Return the (X, Y) coordinate for the center point of the cell that contains the specified text.  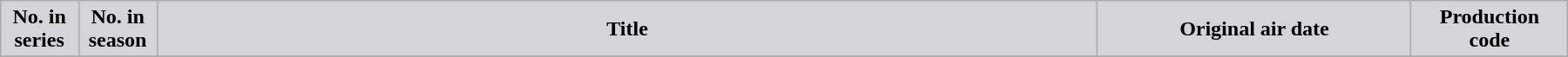
Productioncode (1490, 29)
No. inseason (118, 29)
Original air date (1254, 29)
Title (627, 29)
No. inseries (39, 29)
